Locate the cell with the specified text and output its (x, y) center coordinate. 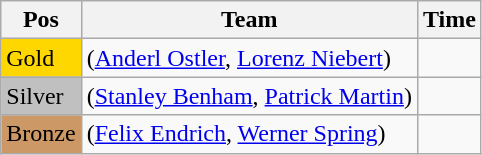
Silver (41, 96)
Bronze (41, 134)
(Anderl Ostler, Lorenz Niebert) (249, 58)
Team (249, 20)
Pos (41, 20)
Time (449, 20)
(Felix Endrich, Werner Spring) (249, 134)
Gold (41, 58)
(Stanley Benham, Patrick Martin) (249, 96)
